Identify which cell holds the provided text, then report its [x, y] central coordinate. 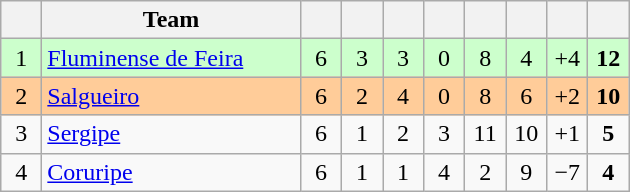
5 [608, 134]
Salgueiro [172, 96]
Fluminense de Feira [172, 58]
12 [608, 58]
Sergipe [172, 134]
Team [172, 20]
Coruripe [172, 172]
−7 [568, 172]
+4 [568, 58]
11 [486, 134]
+1 [568, 134]
9 [526, 172]
+2 [568, 96]
